From the cell containing the given text, extract its center point as [x, y] coordinate. 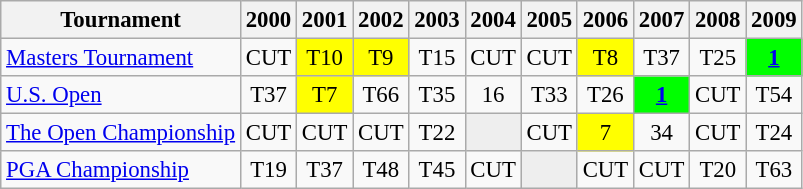
T63 [774, 170]
2000 [268, 20]
T15 [437, 58]
Masters Tournament [121, 58]
U.S. Open [121, 95]
7 [605, 133]
T45 [437, 170]
PGA Championship [121, 170]
T20 [718, 170]
T48 [381, 170]
Tournament [121, 20]
T19 [268, 170]
2009 [774, 20]
2002 [381, 20]
T66 [381, 95]
The Open Championship [121, 133]
T22 [437, 133]
T7 [325, 95]
2006 [605, 20]
16 [493, 95]
T26 [605, 95]
T9 [381, 58]
T35 [437, 95]
2001 [325, 20]
2005 [549, 20]
2004 [493, 20]
T54 [774, 95]
T33 [549, 95]
T24 [774, 133]
2007 [661, 20]
2008 [718, 20]
T8 [605, 58]
2003 [437, 20]
T10 [325, 58]
T25 [718, 58]
34 [661, 133]
